Detect which cell encompasses the target text, then output its [X, Y] center coordinate. 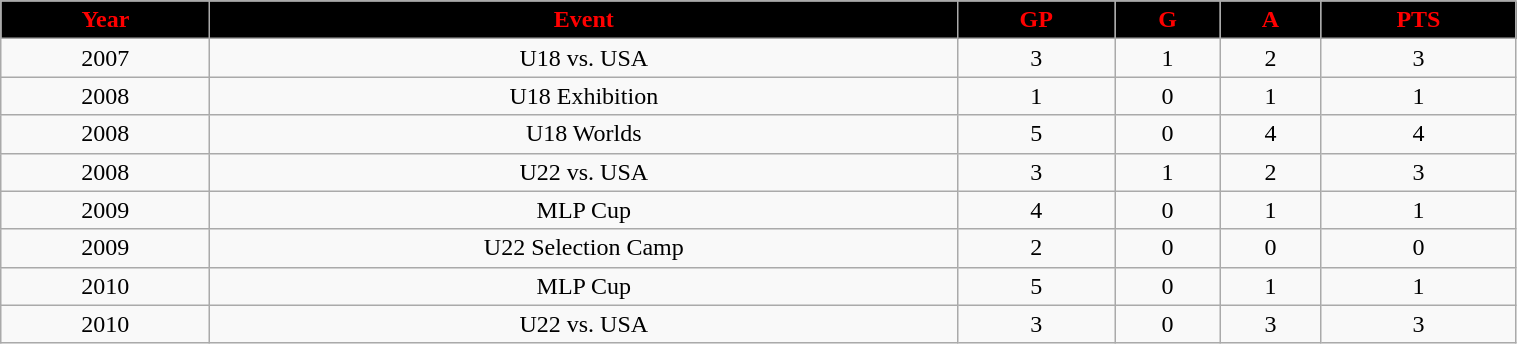
G [1168, 20]
Year [106, 20]
U18 Worlds [584, 134]
A [1270, 20]
U22 Selection Camp [584, 248]
PTS [1418, 20]
GP [1036, 20]
2007 [106, 58]
U18 vs. USA [584, 58]
Event [584, 20]
U18 Exhibition [584, 96]
